Extract the [x, y] coordinate from the center of the cell holding the provided text.  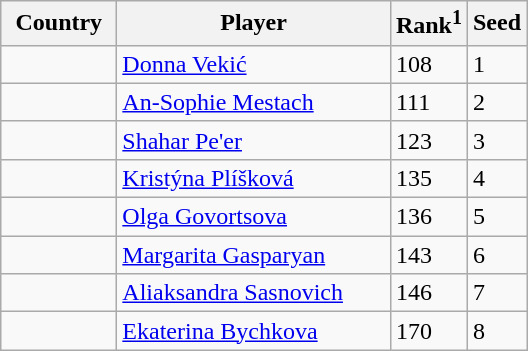
Margarita Gasparyan [254, 255]
146 [428, 293]
111 [428, 102]
Donna Vekić [254, 64]
6 [496, 255]
Player [254, 24]
Olga Govortsova [254, 217]
Ekaterina Bychkova [254, 331]
1 [496, 64]
Shahar Pe'er [254, 140]
Aliaksandra Sasnovich [254, 293]
4 [496, 178]
3 [496, 140]
Country [59, 24]
108 [428, 64]
8 [496, 331]
Kristýna Plíšková [254, 178]
170 [428, 331]
2 [496, 102]
136 [428, 217]
Seed [496, 24]
7 [496, 293]
135 [428, 178]
Rank1 [428, 24]
143 [428, 255]
123 [428, 140]
An-Sophie Mestach [254, 102]
5 [496, 217]
